Determine the [x, y] coordinate at the center of the cell enclosing the given text.  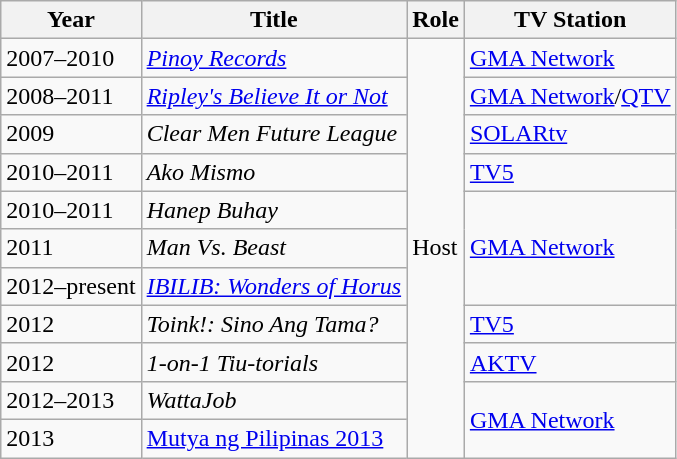
AKTV [570, 362]
Clear Men Future League [274, 134]
2007–2010 [71, 58]
2012–2013 [71, 400]
2012–present [71, 286]
Year [71, 20]
TV Station [570, 20]
IBILIB: Wonders of Horus [274, 286]
Pinoy Records [274, 58]
Toink!: Sino Ang Tama? [274, 324]
2008–2011 [71, 96]
1-on-1 Tiu-torials [274, 362]
2011 [71, 248]
Ripley's Believe It or Not [274, 96]
2013 [71, 438]
2009 [71, 134]
Role [436, 20]
Ako Mismo [274, 172]
Host [436, 248]
GMA Network/QTV [570, 96]
WattaJob [274, 400]
Man Vs. Beast [274, 248]
Mutya ng Pilipinas 2013 [274, 438]
Title [274, 20]
SOLARtv [570, 134]
Hanep Buhay [274, 210]
